Locate the cell with the specified text and output its (x, y) center coordinate. 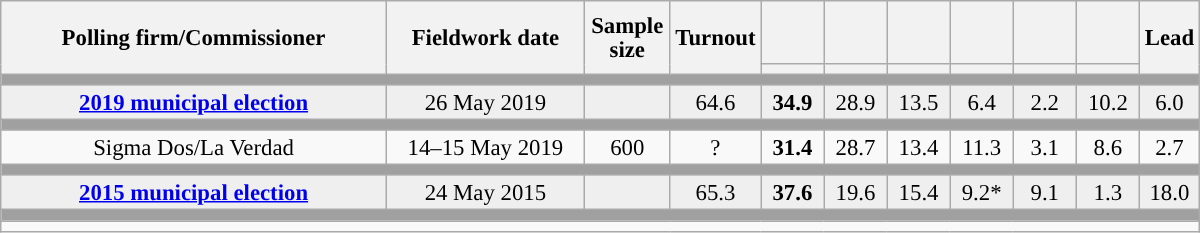
9.2* (982, 194)
28.9 (856, 102)
64.6 (716, 102)
Sigma Dos/La Verdad (194, 148)
2019 municipal election (194, 102)
37.6 (792, 194)
28.7 (856, 148)
26 May 2019 (485, 102)
65.3 (716, 194)
600 (627, 148)
Polling firm/Commissioner (194, 38)
9.1 (1044, 194)
8.6 (1108, 148)
10.2 (1108, 102)
2.2 (1044, 102)
14–15 May 2019 (485, 148)
Turnout (716, 38)
1.3 (1108, 194)
2.7 (1169, 148)
3.1 (1044, 148)
31.4 (792, 148)
Lead (1169, 38)
Sample size (627, 38)
24 May 2015 (485, 194)
13.5 (918, 102)
Fieldwork date (485, 38)
6.4 (982, 102)
2015 municipal election (194, 194)
15.4 (918, 194)
19.6 (856, 194)
? (716, 148)
34.9 (792, 102)
18.0 (1169, 194)
11.3 (982, 148)
6.0 (1169, 102)
13.4 (918, 148)
